Provide the (x, y) coordinate of the cell's center where the given text is located.  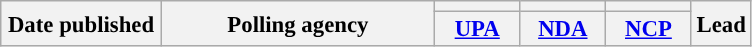
NDA (563, 30)
Lead (721, 24)
Date published (82, 24)
Polling agency (298, 24)
UPA (477, 30)
NCP (649, 30)
